Search for the cell housing the specified text and yield its [X, Y] center coordinate. 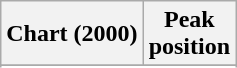
Peak position [189, 34]
Chart (2000) [72, 34]
